For the text-containing cell, return its midpoint in [X, Y] coordinate format. 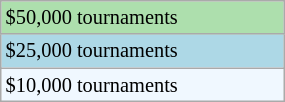
$10,000 tournaments [142, 85]
$50,000 tournaments [142, 17]
$25,000 tournaments [142, 51]
